Identify which cell holds the provided text, then report its [X, Y] central coordinate. 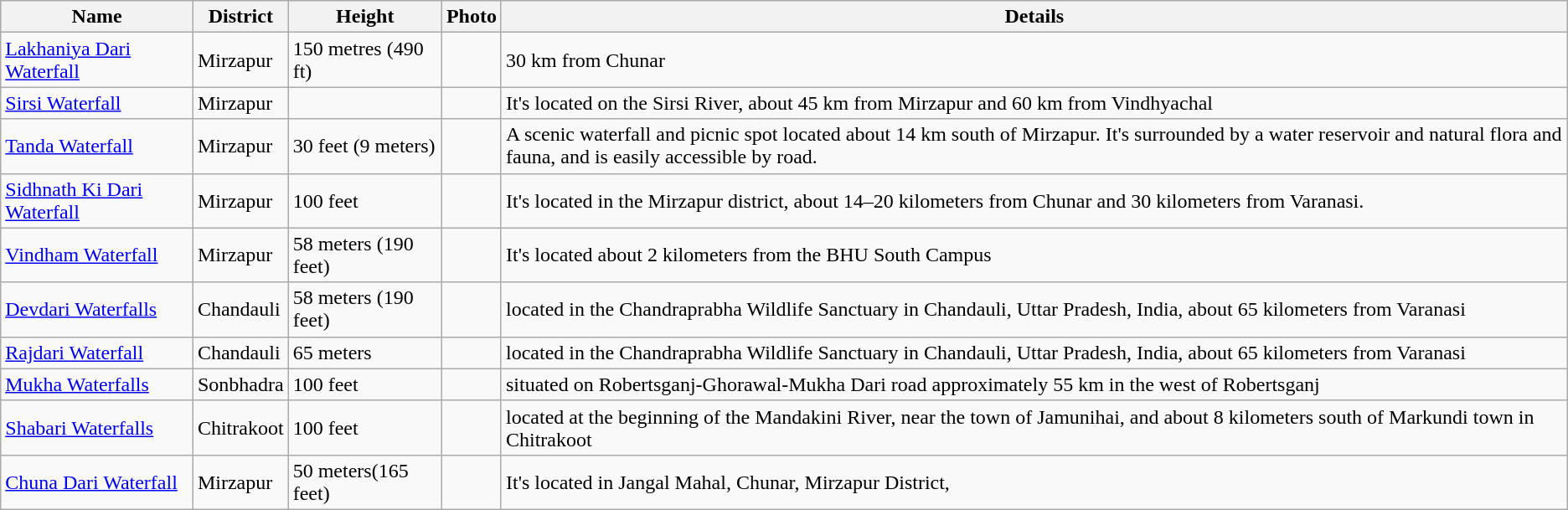
Vindham Waterfall [97, 255]
Name [97, 17]
65 meters [365, 353]
150 metres (490 ft) [365, 60]
Lakhaniya Dari Waterfall [97, 60]
30 km from Chunar [1034, 60]
Details [1034, 17]
Tanda Waterfall [97, 146]
situated on Robertsganj-Ghorawal-Mukha Dari road approximately 55 km in the west of Robertsganj [1034, 384]
It's located in the Mirzapur district, about 14–20 kilometers from Chunar and 30 kilometers from Varanasi. [1034, 201]
50 meters(165 feet) [365, 482]
Rajdari Waterfall [97, 353]
Mukha Waterfalls [97, 384]
Shabari Waterfalls [97, 427]
It's located about 2 kilometers from the BHU South Campus [1034, 255]
Chitrakoot [240, 427]
Chuna Dari Waterfall [97, 482]
Sirsi Waterfall [97, 103]
It's located in Jangal Mahal, Chunar, Mirzapur District, [1034, 482]
Photo [471, 17]
30 feet (9 meters) [365, 146]
Devdari Waterfalls [97, 310]
Sidhnath Ki Dari Waterfall [97, 201]
Height [365, 17]
located at the beginning of the Mandakini River, near the town of Jamunihai, and about 8 kilometers south of Markundi town in Chitrakoot [1034, 427]
District [240, 17]
Sonbhadra [240, 384]
It's located on the Sirsi River, about 45 km from Mirzapur and 60 km from Vindhyachal [1034, 103]
